Provide the (x, y) coordinate of the cell's center where the given text is located.  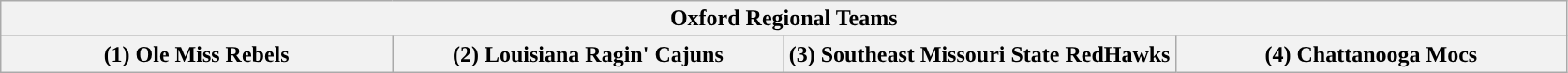
(2) Louisiana Ragin' Cajuns (588, 54)
Oxford Regional Teams (784, 19)
(3) Southeast Missouri State RedHawks (979, 54)
(1) Ole Miss Rebels (197, 54)
(4) Chattanooga Mocs (1371, 54)
